Capture the cell that displays the provided text and extract its (X, Y) central coordinate. 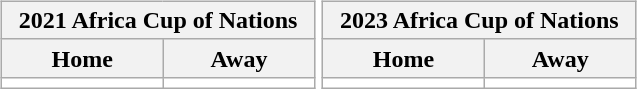
2021 Africa Cup of Nations (158, 20)
2023 Africa Cup of Nations (479, 20)
